Provide the [x, y] coordinate of the cell's center where the given text is located.  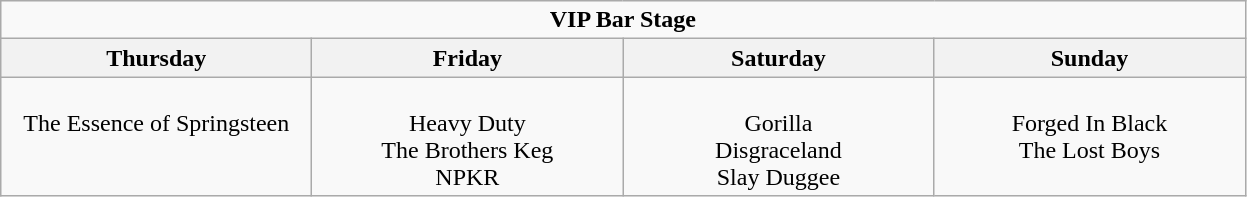
Gorilla Disgraceland Slay Duggee [778, 136]
Thursday [156, 58]
Forged In Black The Lost Boys [1090, 136]
Sunday [1090, 58]
Saturday [778, 58]
VIP Bar Stage [623, 20]
Friday [468, 58]
Heavy Duty The Brothers Keg NPKR [468, 136]
The Essence of Springsteen [156, 136]
